Provide the [x, y] coordinate of the cell's center where the given text is located.  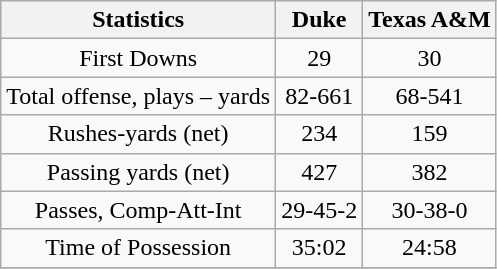
382 [430, 172]
29-45-2 [320, 210]
Passes, Comp-Att-Int [138, 210]
30-38-0 [430, 210]
Time of Possession [138, 248]
427 [320, 172]
Total offense, plays – yards [138, 96]
29 [320, 58]
24:58 [430, 248]
30 [430, 58]
234 [320, 134]
68-541 [430, 96]
35:02 [320, 248]
Statistics [138, 20]
Passing yards (net) [138, 172]
Rushes-yards (net) [138, 134]
Texas A&M [430, 20]
Duke [320, 20]
159 [430, 134]
82-661 [320, 96]
First Downs [138, 58]
